Find where the given text appears and provide that cell's center as (x, y) coordinate. 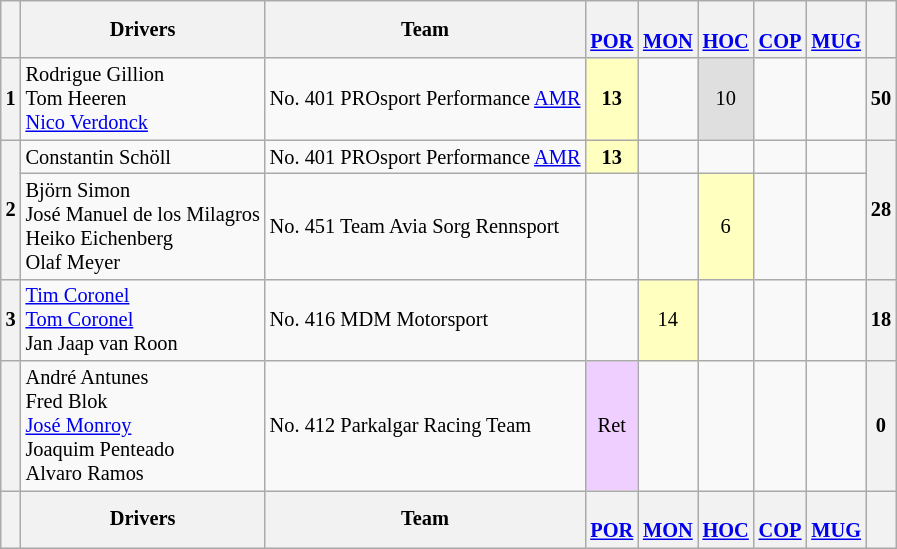
Björn Simon José Manuel de los Milagros Heiko Eichenberg Olaf Meyer (143, 226)
18 (881, 320)
3 (11, 320)
No. 416 MDM Motorsport (426, 320)
1 (11, 99)
14 (668, 320)
No. 451 Team Avia Sorg Rennsport (426, 226)
Constantin Schöll (143, 157)
Tim Coronel Tom Coronel Jan Jaap van Roon (143, 320)
6 (726, 226)
0 (881, 426)
50 (881, 99)
2 (11, 210)
No. 412 Parkalgar Racing Team (426, 426)
10 (726, 99)
28 (881, 210)
André Antunes Fred Blok José Monroy Joaquim Penteado Alvaro Ramos (143, 426)
Rodrigue Gillion Tom Heeren Nico Verdonck (143, 99)
Ret (612, 426)
